Determine the (x, y) coordinate at the center of the cell enclosing the given text.  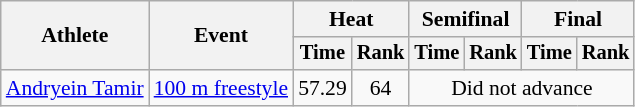
100 m freestyle (221, 88)
Did not advance (522, 88)
Athlete (75, 36)
Heat (351, 19)
64 (381, 88)
Andryein Tamir (75, 88)
Semifinal (465, 19)
57.29 (322, 88)
Event (221, 36)
Final (578, 19)
